Return [x, y] of the center of cell containing provided text 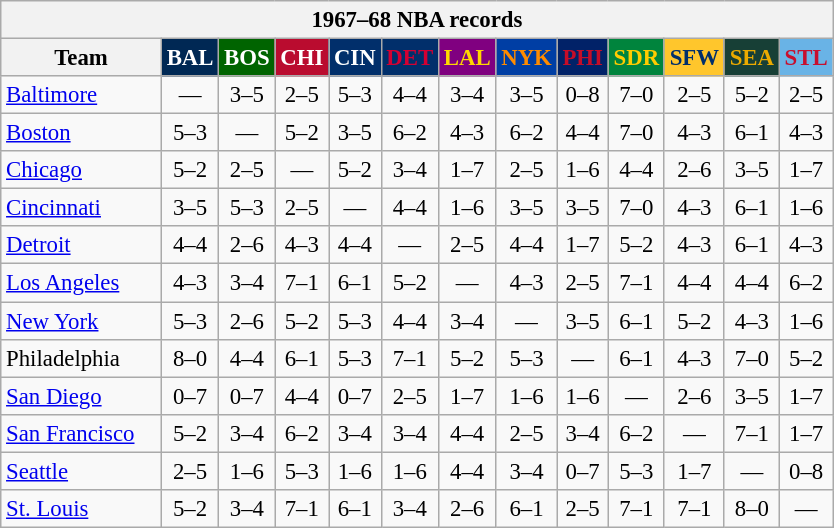
STL [806, 58]
SEA [752, 58]
SFW [694, 58]
CIN [355, 58]
BAL [190, 58]
New York [82, 321]
San Francisco [82, 433]
DET [410, 58]
Seattle [82, 471]
SDR [636, 58]
Team [82, 58]
BOS [247, 58]
San Diego [82, 396]
Philadelphia [82, 358]
Cincinnati [82, 208]
Los Angeles [82, 283]
Detroit [82, 245]
CHI [302, 58]
PHI [582, 58]
St. Louis [82, 509]
Chicago [82, 170]
Baltimore [82, 95]
NYK [526, 58]
LAL [466, 58]
1967–68 NBA records [417, 20]
Boston [82, 133]
